Capture the cell that displays the provided text and extract its (x, y) central coordinate. 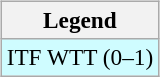
Legend (80, 20)
ITF WTT (0–1) (80, 57)
